Find where the given text appears and provide that cell's center as [x, y] coordinate. 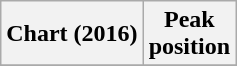
Peakposition [189, 34]
Chart (2016) [72, 34]
